Return [x, y] of the center of cell containing provided text 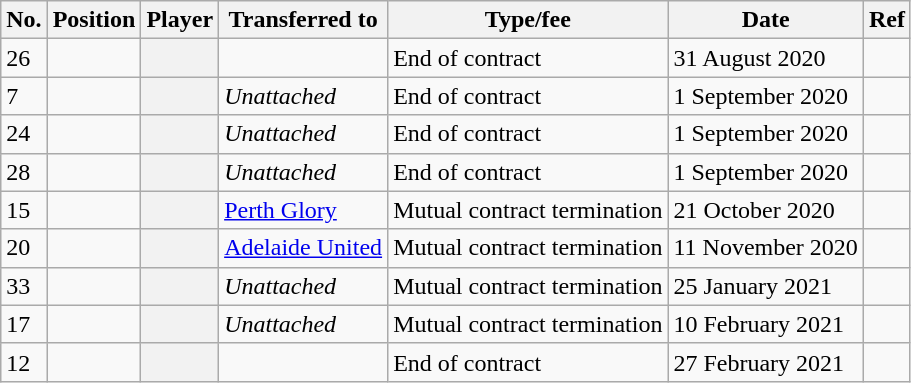
28 [24, 172]
20 [24, 248]
15 [24, 210]
11 November 2020 [766, 248]
Date [766, 20]
12 [24, 362]
25 January 2021 [766, 286]
21 October 2020 [766, 210]
26 [24, 58]
17 [24, 324]
Type/fee [528, 20]
Player [180, 20]
No. [24, 20]
27 February 2021 [766, 362]
31 August 2020 [766, 58]
33 [24, 286]
Perth Glory [304, 210]
Transferred to [304, 20]
Position [94, 20]
24 [24, 134]
7 [24, 96]
10 February 2021 [766, 324]
Ref [886, 20]
Adelaide United [304, 248]
